Scan for the cell matching the given text and deliver its (x, y) coordinate at center. 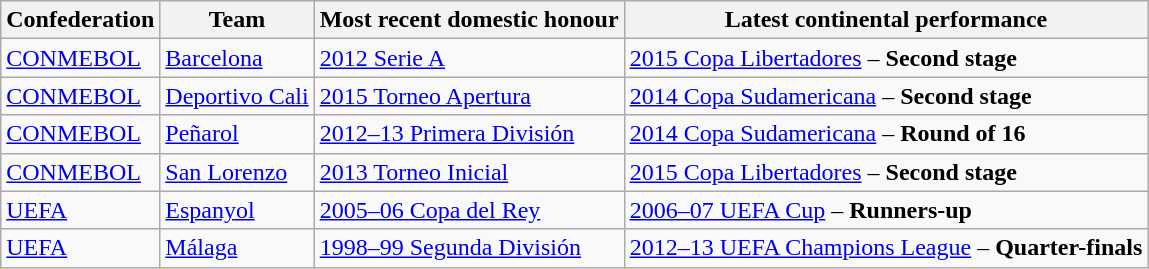
2012–13 UEFA Champions League – Quarter-finals (886, 248)
2014 Copa Sudamericana – Round of 16 (886, 134)
Málaga (237, 248)
2015 Torneo Apertura (469, 96)
2005–06 Copa del Rey (469, 210)
Team (237, 20)
Deportivo Cali (237, 96)
2013 Torneo Inicial (469, 172)
Barcelona (237, 58)
Most recent domestic honour (469, 20)
Peñarol (237, 134)
2006–07 UEFA Cup – Runners-up (886, 210)
San Lorenzo (237, 172)
1998–99 Segunda División (469, 248)
2012 Serie A (469, 58)
Latest continental performance (886, 20)
2012–13 Primera División (469, 134)
2014 Copa Sudamericana – Second stage (886, 96)
Espanyol (237, 210)
Confederation (80, 20)
